Scan for the cell matching the given text and deliver its (X, Y) coordinate at center. 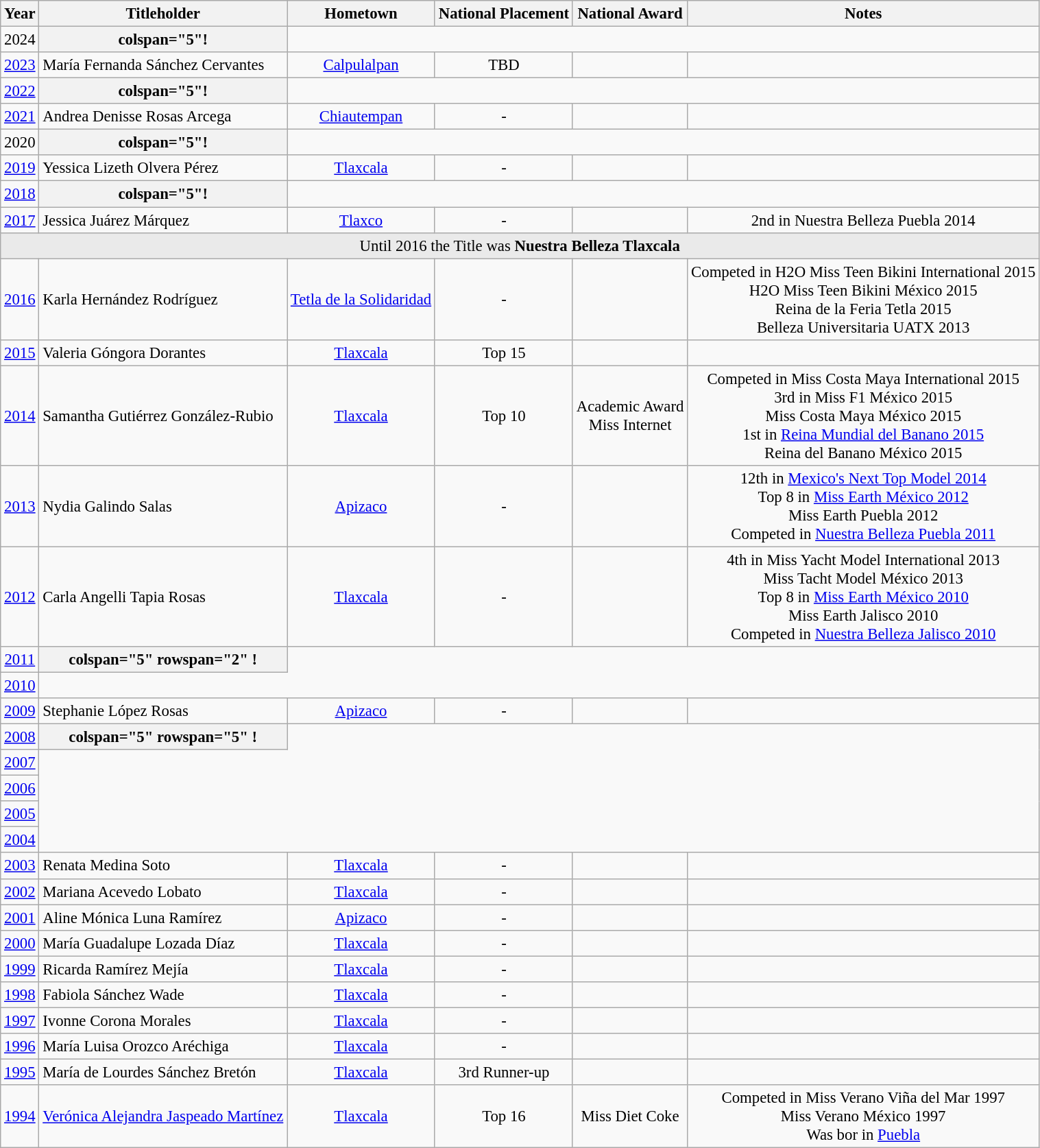
Renata Medina Soto (163, 866)
Yessica Lizeth Olvera Pérez (163, 168)
2002 (20, 892)
2014 (20, 416)
2010 (20, 685)
Year (20, 14)
2004 (20, 840)
2009 (20, 711)
1999 (20, 969)
2024 (20, 40)
Aline Mónica Luna Ramírez (163, 918)
Mariana Acevedo Lobato (163, 892)
12th in Mexico's Next Top Model 2014Top 8 in Miss Earth México 2012Miss Earth Puebla 2012Competed in Nuestra Belleza Puebla 2011 (864, 506)
Karla Hernández Rodríguez (163, 299)
Top 15 (503, 352)
1997 (20, 1020)
Samantha Gutiérrez González-Rubio (163, 416)
Tetla de la Solidaridad (361, 299)
2023 (20, 65)
National Award (629, 14)
María de Lourdes Sánchez Bretón (163, 1072)
2020 (20, 143)
Competed in H2O Miss Teen Bikini International 2015H2O Miss Teen Bikini México 2015Reina de la Feria Tetla 2015Belleza Universitaria UATX 2013 (864, 299)
3rd Runner-up (503, 1072)
2021 (20, 117)
Top 16 (503, 1116)
1995 (20, 1072)
Jessica Juárez Márquez (163, 220)
2013 (20, 506)
María Fernanda Sánchez Cervantes (163, 65)
2016 (20, 299)
Nydia Galindo Salas (163, 506)
2003 (20, 866)
TBD (503, 65)
2006 (20, 789)
Calpulalpan (361, 65)
Academic AwardMiss Internet (629, 416)
2011 (20, 660)
2005 (20, 814)
Ivonne Corona Morales (163, 1020)
1996 (20, 1047)
2022 (20, 91)
2007 (20, 763)
1998 (20, 995)
1994 (20, 1116)
María Guadalupe Lozada Díaz (163, 943)
2001 (20, 918)
Carla Angelli Tapia Rosas (163, 597)
Top 10 (503, 416)
Competed in Miss Verano Viña del Mar 1997Miss Verano México 1997Was bor in Puebla (864, 1116)
2019 (20, 168)
Hometown (361, 14)
2nd in Nuestra Belleza Puebla 2014 (864, 220)
Ricarda Ramírez Mejía (163, 969)
Valeria Góngora Dorantes (163, 352)
Fabiola Sánchez Wade (163, 995)
Titleholder (163, 14)
Andrea Denisse Rosas Arcega (163, 117)
2008 (20, 737)
2000 (20, 943)
National Placement (503, 14)
colspan="5" rowspan="2" ! (163, 660)
Until 2016 the Title was Nuestra Belleza Tlaxcala (520, 246)
Stephanie López Rosas (163, 711)
María Luisa Orozco Aréchiga (163, 1047)
Verónica Alejandra Jaspeado Martínez (163, 1116)
Miss Diet Coke (629, 1116)
2015 (20, 352)
2017 (20, 220)
colspan="5" rowspan="5" ! (163, 737)
2018 (20, 194)
Notes (864, 14)
2012 (20, 597)
Chiautempan (361, 117)
Tlaxco (361, 220)
